From the cell containing the given text, extract its center point as [x, y] coordinate. 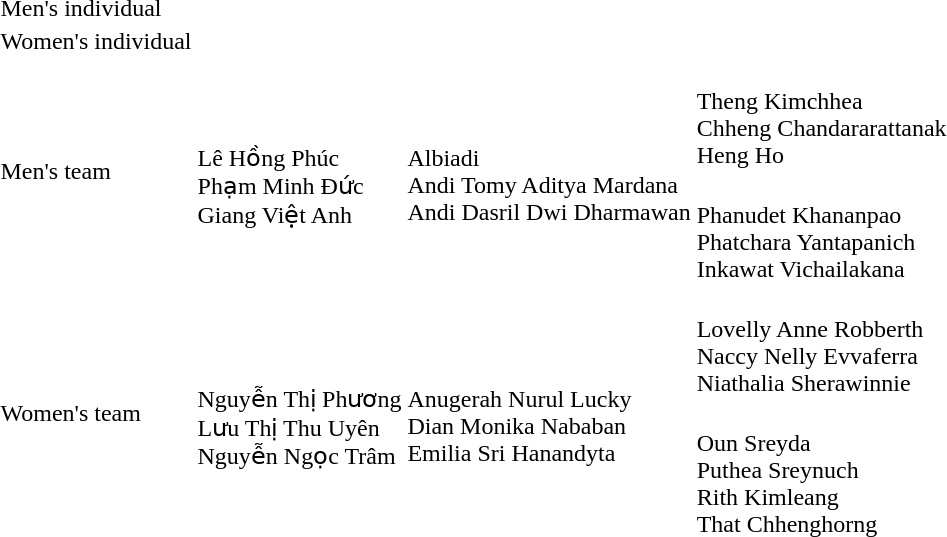
AlbiadiAndi Tomy Aditya MardanaAndi Dasril Dwi Dharmawan [549, 172]
Lê Hồng PhúcPhạm Minh ĐứcGiang Việt Anh [300, 172]
